Detect which cell encompasses the target text, then output its [X, Y] center coordinate. 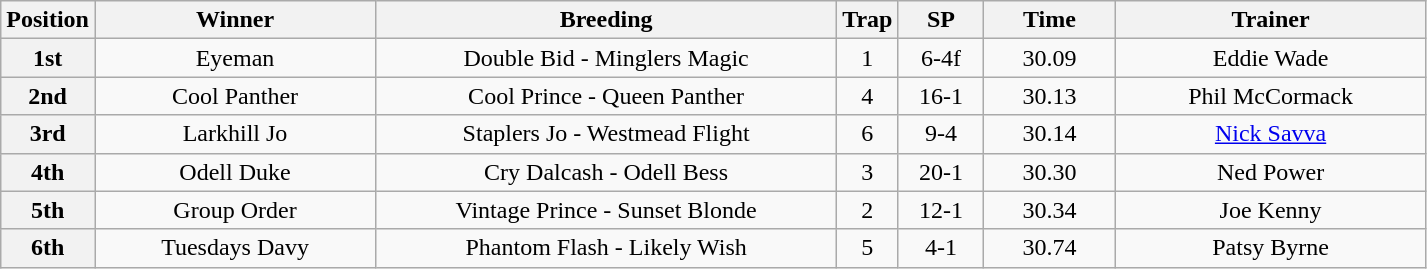
4-1 [941, 248]
5 [868, 248]
Winner [234, 20]
Cool Prince - Queen Panther [606, 96]
Eyeman [234, 58]
12-1 [941, 210]
1st [48, 58]
Vintage Prince - Sunset Blonde [606, 210]
Ned Power [1270, 172]
Phantom Flash - Likely Wish [606, 248]
Trainer [1270, 20]
Nick Savva [1270, 134]
Joe Kenny [1270, 210]
Position [48, 20]
Patsy Byrne [1270, 248]
Breeding [606, 20]
Group Order [234, 210]
1 [868, 58]
Staplers Jo - Westmead Flight [606, 134]
20-1 [941, 172]
30.30 [1050, 172]
3rd [48, 134]
2 [868, 210]
Odell Duke [234, 172]
Double Bid - Minglers Magic [606, 58]
Larkhill Jo [234, 134]
16-1 [941, 96]
30.14 [1050, 134]
6-4f [941, 58]
Cry Dalcash - Odell Bess [606, 172]
SP [941, 20]
Tuesdays Davy [234, 248]
6th [48, 248]
5th [48, 210]
9-4 [941, 134]
Phil McCormack [1270, 96]
30.74 [1050, 248]
Cool Panther [234, 96]
4th [48, 172]
Eddie Wade [1270, 58]
30.34 [1050, 210]
Time [1050, 20]
4 [868, 96]
6 [868, 134]
Trap [868, 20]
2nd [48, 96]
3 [868, 172]
30.09 [1050, 58]
30.13 [1050, 96]
